Scan for the cell matching the given text and deliver its [x, y] coordinate at center. 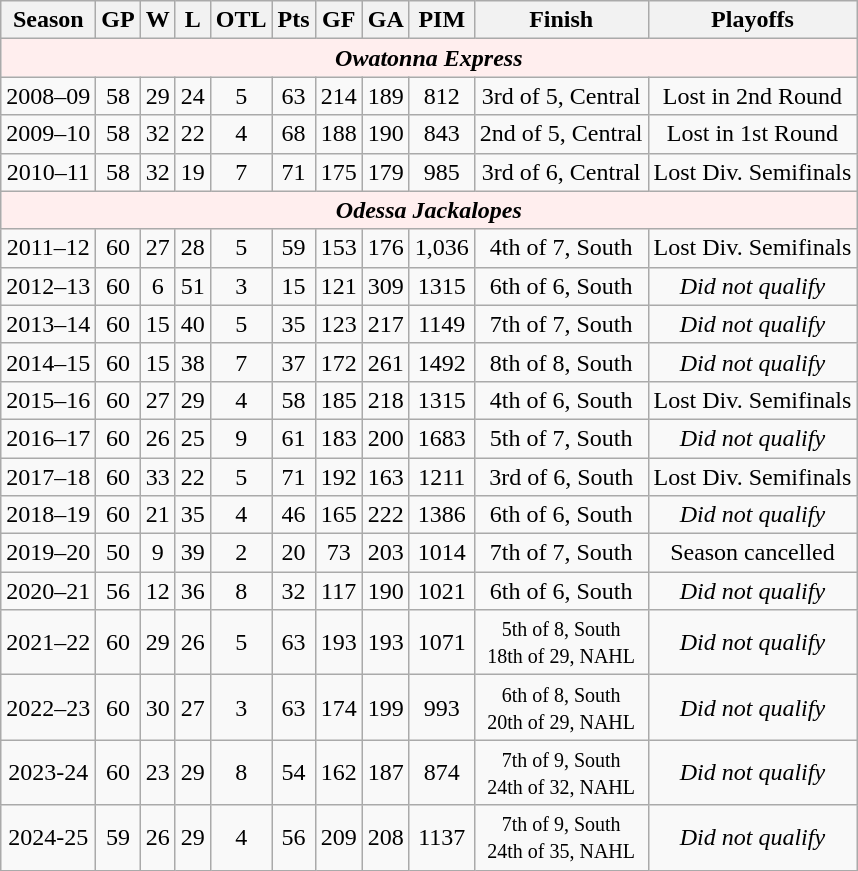
Finish [561, 20]
36 [192, 591]
Season [48, 20]
179 [386, 172]
2024-25 [48, 838]
174 [338, 708]
261 [386, 362]
985 [442, 172]
OTL [241, 20]
2022–23 [48, 708]
175 [338, 172]
Pts [294, 20]
6th of 8, South20th of 29, NAHL [561, 708]
GP [118, 20]
117 [338, 591]
162 [338, 772]
PIM [442, 20]
Lost in 1st Round [752, 134]
2008–09 [48, 96]
1021 [442, 591]
3rd of 6, South [561, 477]
165 [338, 515]
218 [386, 400]
50 [118, 553]
Owatonna Express [429, 58]
176 [386, 248]
2010–11 [48, 172]
GF [338, 20]
Odessa Jackalopes [429, 210]
188 [338, 134]
40 [192, 324]
209 [338, 838]
25 [192, 438]
2nd of 5, Central [561, 134]
123 [338, 324]
30 [158, 708]
2 [241, 553]
Playoffs [752, 20]
51 [192, 286]
121 [338, 286]
1149 [442, 324]
214 [338, 96]
843 [442, 134]
37 [294, 362]
7th of 9, South24th of 35, NAHL [561, 838]
1386 [442, 515]
192 [338, 477]
2017–18 [48, 477]
8th of 8, South [561, 362]
28 [192, 248]
1014 [442, 553]
2009–10 [48, 134]
993 [442, 708]
189 [386, 96]
20 [294, 553]
19 [192, 172]
222 [386, 515]
185 [338, 400]
1137 [442, 838]
208 [386, 838]
24 [192, 96]
874 [442, 772]
2012–13 [48, 286]
2015–16 [48, 400]
183 [338, 438]
812 [442, 96]
61 [294, 438]
7th of 9, South24th of 32, NAHL [561, 772]
172 [338, 362]
6 [158, 286]
187 [386, 772]
3rd of 6, Central [561, 172]
23 [158, 772]
46 [294, 515]
W [158, 20]
217 [386, 324]
1211 [442, 477]
2021–22 [48, 642]
54 [294, 772]
12 [158, 591]
2013–14 [48, 324]
1683 [442, 438]
2011–12 [48, 248]
2023-24 [48, 772]
73 [338, 553]
L [192, 20]
5th of 8, South18th of 29, NAHL [561, 642]
2014–15 [48, 362]
Season cancelled [752, 553]
163 [386, 477]
39 [192, 553]
3rd of 5, Central [561, 96]
199 [386, 708]
33 [158, 477]
203 [386, 553]
200 [386, 438]
GA [386, 20]
5th of 7, South [561, 438]
2018–19 [48, 515]
2019–20 [48, 553]
1071 [442, 642]
38 [192, 362]
2016–17 [48, 438]
68 [294, 134]
Lost in 2nd Round [752, 96]
4th of 7, South [561, 248]
21 [158, 515]
4th of 6, South [561, 400]
153 [338, 248]
1,036 [442, 248]
1492 [442, 362]
2020–21 [48, 591]
309 [386, 286]
